Find where the given text appears and provide that cell's center as [X, Y] coordinate. 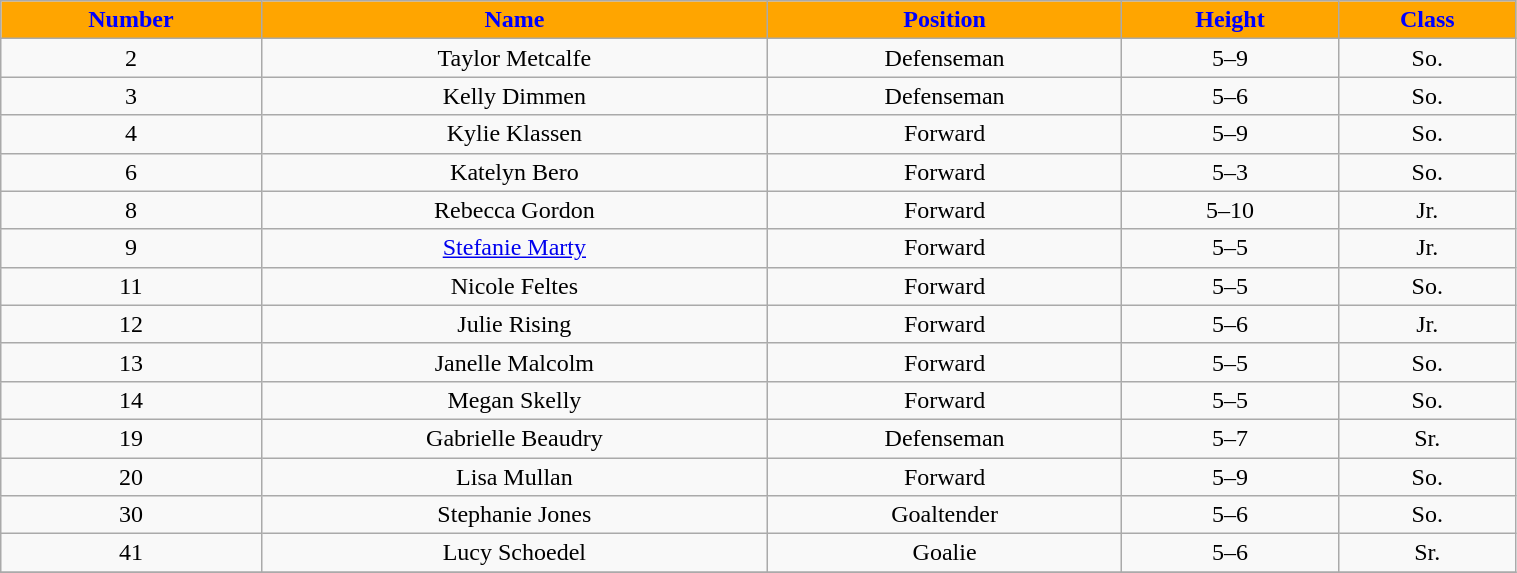
Kelly Dimmen [514, 96]
Lucy Schoedel [514, 553]
Number [131, 20]
Height [1230, 20]
Kylie Klassen [514, 134]
30 [131, 515]
Taylor Metcalfe [514, 58]
Stephanie Jones [514, 515]
Katelyn Bero [514, 172]
Stefanie Marty [514, 248]
Megan Skelly [514, 400]
13 [131, 362]
Rebecca Gordon [514, 210]
11 [131, 286]
5–7 [1230, 438]
14 [131, 400]
4 [131, 134]
Gabrielle Beaudry [514, 438]
Name [514, 20]
Janelle Malcolm [514, 362]
2 [131, 58]
9 [131, 248]
20 [131, 477]
Nicole Feltes [514, 286]
5–10 [1230, 210]
19 [131, 438]
3 [131, 96]
Position [945, 20]
Goaltender [945, 515]
8 [131, 210]
Lisa Mullan [514, 477]
5–3 [1230, 172]
Class [1428, 20]
Goalie [945, 553]
6 [131, 172]
Julie Rising [514, 324]
41 [131, 553]
12 [131, 324]
